Pinpoint the cell where the given text exists, returning its [X, Y] midpoint coordinate. 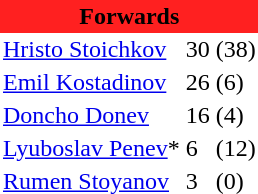
6 [198, 148]
Doncho Donev [92, 116]
Emil Kostadinov [92, 82]
26 [198, 82]
Lyuboslav Penev* [92, 148]
16 [198, 116]
Hristo Stoichkov [92, 50]
30 [198, 50]
